Return the [X, Y] coordinate for the center point of the cell that contains the specified text.  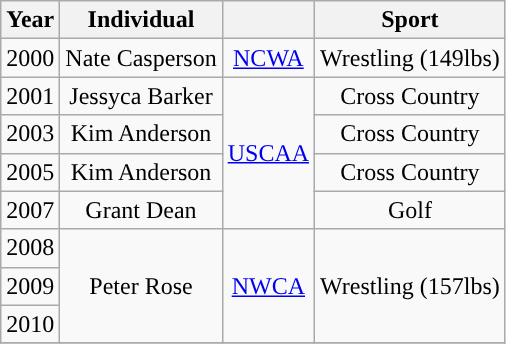
USCAA [268, 153]
Peter Rose [141, 286]
Wrestling (149lbs) [410, 58]
2007 [30, 210]
2003 [30, 134]
2009 [30, 286]
2005 [30, 172]
Year [30, 20]
Wrestling (157lbs) [410, 286]
NWCA [268, 286]
Sport [410, 20]
NCWA [268, 58]
2000 [30, 58]
Individual [141, 20]
Grant Dean [141, 210]
Jessyca Barker [141, 96]
Golf [410, 210]
2010 [30, 324]
2008 [30, 248]
Nate Casperson [141, 58]
2001 [30, 96]
